From the cell containing the given text, extract its center point as [X, Y] coordinate. 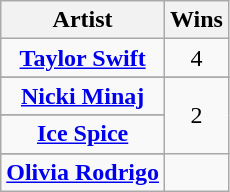
Taylor Swift [83, 58]
Nicki Minaj [83, 96]
Ice Spice [83, 134]
Artist [83, 20]
2 [196, 115]
Wins [196, 20]
Olivia Rodrigo [83, 172]
4 [196, 58]
